Find where the given text appears and provide that cell's center as [x, y] coordinate. 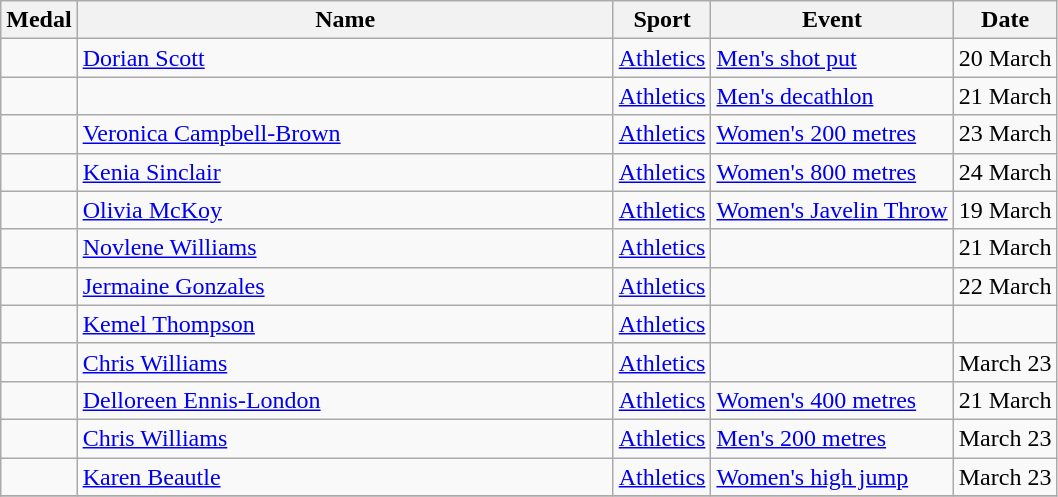
Date [1005, 20]
Sport [662, 20]
Kenia Sinclair [345, 172]
24 March [1005, 172]
23 March [1005, 134]
Men's decathlon [832, 96]
19 March [1005, 210]
Novlene Williams [345, 248]
Jermaine Gonzales [345, 286]
Delloreen Ennis-London [345, 400]
Women's high jump [832, 477]
Olivia McKoy [345, 210]
Men's shot put [832, 58]
Name [345, 20]
Men's 200 metres [832, 438]
Veronica Campbell-Brown [345, 134]
Kemel Thompson [345, 324]
Women's 200 metres [832, 134]
22 March [1005, 286]
Karen Beautle [345, 477]
Event [832, 20]
Dorian Scott [345, 58]
20 March [1005, 58]
Women's Javelin Throw [832, 210]
Women's 400 metres [832, 400]
Women's 800 metres [832, 172]
Medal [39, 20]
